Pinpoint the cell where the given text exists, returning its (X, Y) midpoint coordinate. 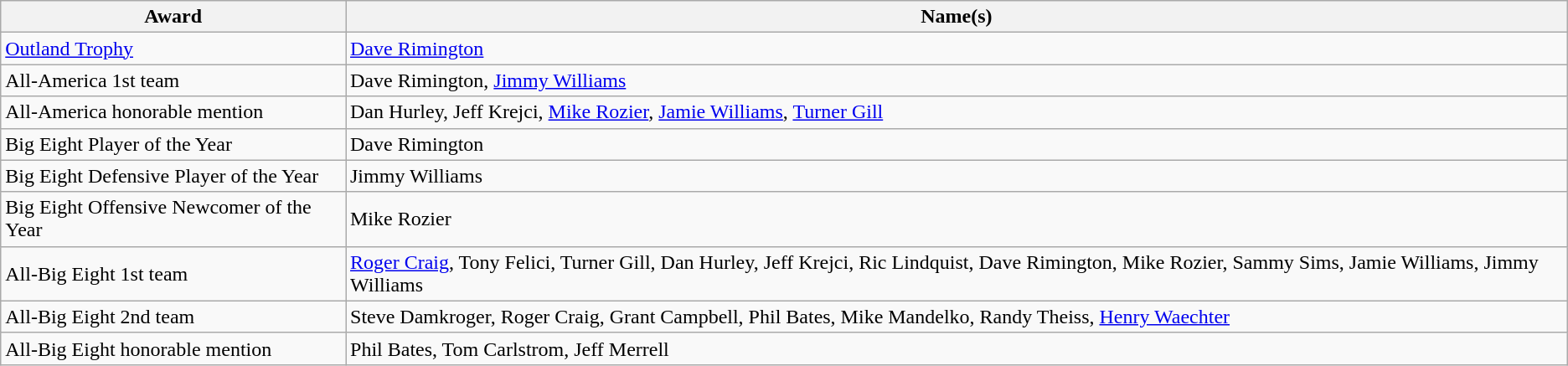
Big Eight Offensive Newcomer of the Year (173, 219)
Dave Rimington, Jimmy Williams (957, 80)
Steve Damkroger, Roger Craig, Grant Campbell, Phil Bates, Mike Mandelko, Randy Theiss, Henry Waechter (957, 317)
Big Eight Defensive Player of the Year (173, 176)
All-Big Eight 1st team (173, 273)
All-Big Eight 2nd team (173, 317)
Dan Hurley, Jeff Krejci, Mike Rozier, Jamie Williams, Turner Gill (957, 112)
Outland Trophy (173, 49)
All-America 1st team (173, 80)
Phil Bates, Tom Carlstrom, Jeff Merrell (957, 348)
Name(s) (957, 17)
Jimmy Williams (957, 176)
Award (173, 17)
Mike Rozier (957, 219)
Big Eight Player of the Year (173, 144)
All-America honorable mention (173, 112)
All-Big Eight honorable mention (173, 348)
